Detect which cell encompasses the target text, then output its (x, y) center coordinate. 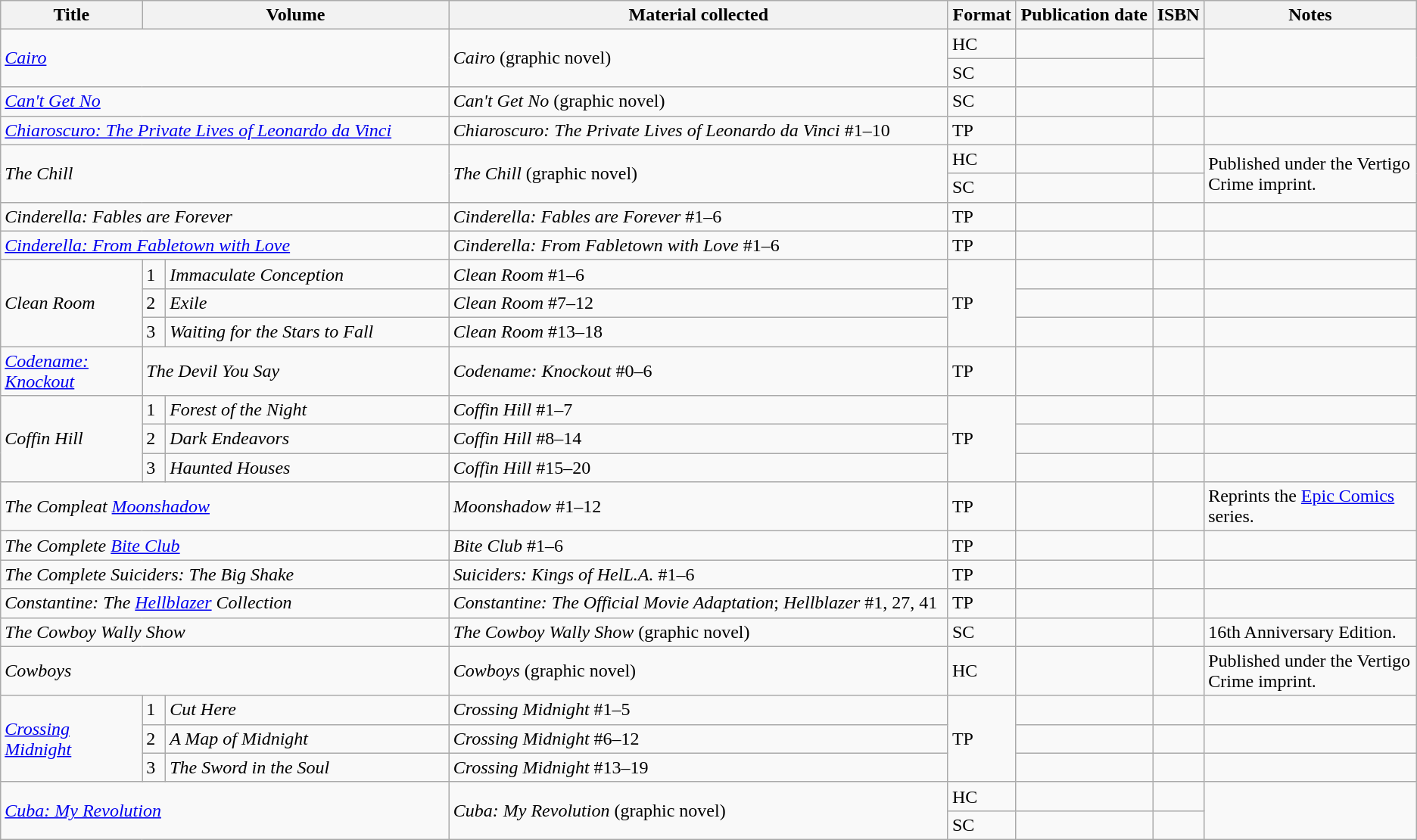
Title (71, 15)
Volume (295, 15)
Coffin Hill #15–20 (698, 468)
Format (982, 15)
Can't Get No (225, 101)
Cowboys (225, 670)
Clean Room (71, 303)
Constantine: The Hellblazer Collection (225, 603)
Cut Here (307, 710)
Constantine: The Official Movie Adaptation; Hellblazer #1, 27, 41 (698, 603)
The Compleat Moonshadow (225, 507)
Crossing Midnight #6–12 (698, 739)
Moonshadow #1–12 (698, 507)
Crossing Midnight #13–19 (698, 767)
Clean Room #1–6 (698, 274)
A Map of Midnight (307, 739)
Immaculate Conception (307, 274)
Chiaroscuro: The Private Lives of Leonardo da Vinci (225, 130)
The Devil You Say (295, 371)
The Complete Bite Club (225, 546)
Haunted Houses (307, 468)
Cinderella: From Fabletown with Love (225, 245)
Codename: Knockout #0–6 (698, 371)
Clean Room #7–12 (698, 303)
Cuba: My Revolution (225, 810)
The Cowboy Wally Show (graphic novel) (698, 632)
Cinderella: From Fabletown with Love #1–6 (698, 245)
Can't Get No (graphic novel) (698, 101)
Dark Endeavors (307, 439)
The Chill (225, 173)
Chiaroscuro: The Private Lives of Leonardo da Vinci #1–10 (698, 130)
Clean Room #13–18 (698, 331)
Publication date (1084, 15)
The Sword in the Soul (307, 767)
Waiting for the Stars to Fall (307, 331)
Forest of the Night (307, 410)
The Complete Suiciders: The Big Shake (225, 574)
Codename: Knockout (71, 371)
The Cowboy Wally Show (225, 632)
Cairo (225, 58)
Cinderella: Fables are Forever #1–6 (698, 216)
16th Anniversary Edition. (1311, 632)
Cinderella: Fables are Forever (225, 216)
Suiciders: Kings of HelL.A. #1–6 (698, 574)
Bite Club #1–6 (698, 546)
Coffin Hill #1–7 (698, 410)
Cairo (graphic novel) (698, 58)
ISBN (1179, 15)
Exile (307, 303)
Cuba: My Revolution (graphic novel) (698, 810)
Notes (1311, 15)
Cowboys (graphic novel) (698, 670)
Crossing Midnight (71, 739)
Coffin Hill (71, 439)
Material collected (698, 15)
Reprints the Epic Comics series. (1311, 507)
Coffin Hill #8–14 (698, 439)
Crossing Midnight #1–5 (698, 710)
The Chill (graphic novel) (698, 173)
